Provide the [x, y] coordinate of the cell's center where the given text is located.  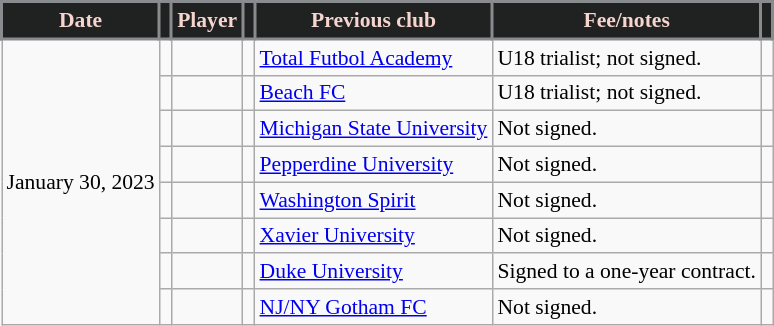
Michigan State University [374, 129]
Signed to a one-year contract. [626, 272]
Beach FC [374, 93]
Total Futbol Academy [374, 57]
Date [81, 20]
Player [207, 20]
Xavier University [374, 236]
NJ/NY Gotham FC [374, 307]
Fee/notes [626, 20]
Previous club [374, 20]
January 30, 2023 [81, 182]
Pepperdine University [374, 165]
Washington Spirit [374, 200]
Duke University [374, 272]
